Return the [X, Y] coordinate for the center point of the cell that contains the specified text.  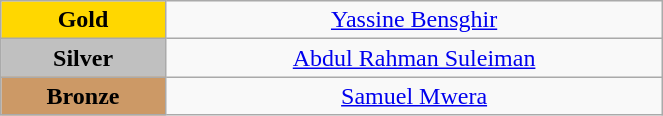
Silver [84, 58]
Abdul Rahman Suleiman [414, 58]
Bronze [84, 96]
Gold [84, 20]
Samuel Mwera [414, 96]
Yassine Bensghir [414, 20]
